For the text-containing cell, return its midpoint in [X, Y] coordinate format. 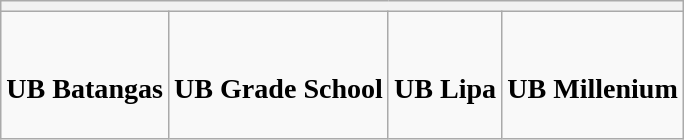
UB Lipa [444, 76]
UB Grade School [278, 76]
UB Millenium [593, 76]
UB Batangas [85, 76]
